Return [X, Y] of the center of cell containing provided text 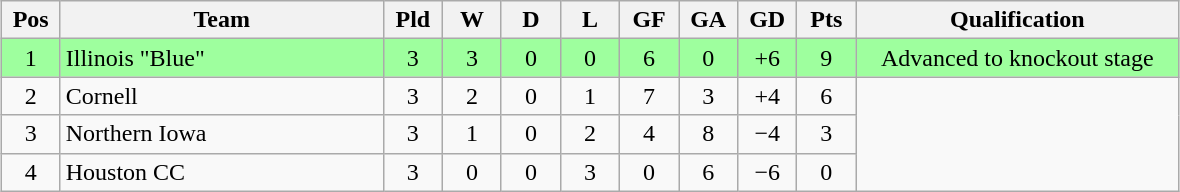
Northern Iowa [222, 134]
W [472, 20]
Pts [826, 20]
Qualification [1018, 20]
Advanced to knockout stage [1018, 58]
Pld [412, 20]
Pos [30, 20]
7 [650, 96]
Team [222, 20]
GA [708, 20]
−6 [768, 172]
9 [826, 58]
Houston CC [222, 172]
GF [650, 20]
L [590, 20]
8 [708, 134]
+4 [768, 96]
−4 [768, 134]
Illinois "Blue" [222, 58]
GD [768, 20]
D [530, 20]
Cornell [222, 96]
+6 [768, 58]
